Capture the cell that displays the provided text and extract its (X, Y) central coordinate. 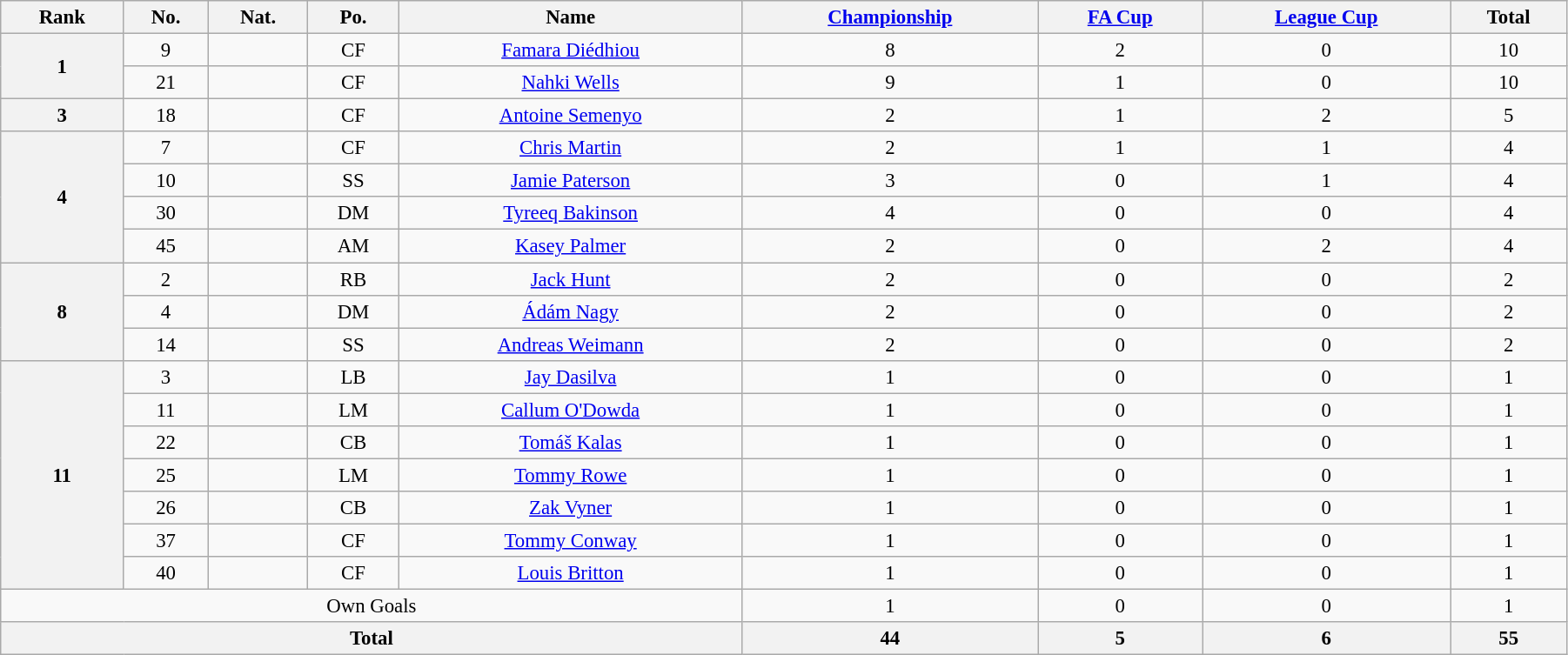
AM (353, 246)
Own Goals (372, 606)
30 (166, 213)
Tommy Conway (571, 540)
Tommy Rowe (571, 475)
Nat. (258, 17)
Jack Hunt (571, 279)
Callum O'Dowda (571, 410)
Tyreeq Bakinson (571, 213)
Po. (353, 17)
44 (890, 638)
Ádám Nagy (571, 311)
25 (166, 475)
Kasey Palmer (571, 246)
Chris Martin (571, 148)
21 (166, 83)
FA Cup (1121, 17)
14 (166, 344)
Name (571, 17)
22 (166, 443)
55 (1509, 638)
37 (166, 540)
RB (353, 279)
26 (166, 508)
Jamie Paterson (571, 181)
45 (166, 246)
18 (166, 116)
Championship (890, 17)
40 (166, 573)
League Cup (1326, 17)
No. (166, 17)
LB (353, 377)
Andreas Weimann (571, 344)
Famara Diédhiou (571, 50)
Rank (63, 17)
Nahki Wells (571, 83)
6 (1326, 638)
Louis Britton (571, 573)
Antoine Semenyo (571, 116)
7 (166, 148)
Zak Vyner (571, 508)
Jay Dasilva (571, 377)
Tomáš Kalas (571, 443)
